Identify which cell holds the provided text, then report its [X, Y] central coordinate. 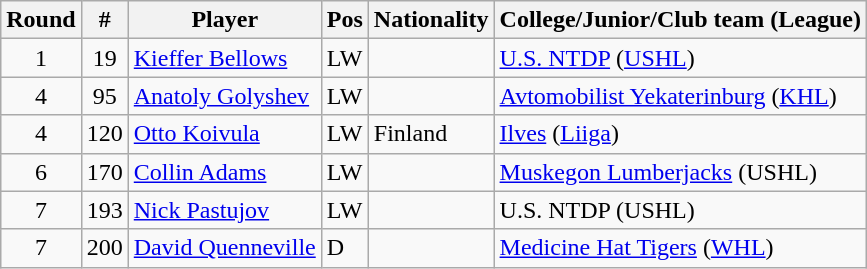
193 [104, 210]
Player [224, 20]
Collin Adams [224, 172]
College/Junior/Club team (League) [680, 20]
Avtomobilist Yekaterinburg (KHL) [680, 96]
D [344, 248]
19 [104, 58]
200 [104, 248]
Anatoly Golyshev [224, 96]
6 [41, 172]
1 [41, 58]
David Quenneville [224, 248]
Otto Koivula [224, 134]
120 [104, 134]
Nick Pastujov [224, 210]
170 [104, 172]
Muskegon Lumberjacks (USHL) [680, 172]
Medicine Hat Tigers (WHL) [680, 248]
# [104, 20]
Kieffer Bellows [224, 58]
95 [104, 96]
Nationality [431, 20]
Pos [344, 20]
Finland [431, 134]
Ilves (Liiga) [680, 134]
Round [41, 20]
